Provide the [X, Y] coordinate of the cell's center where the given text is located.  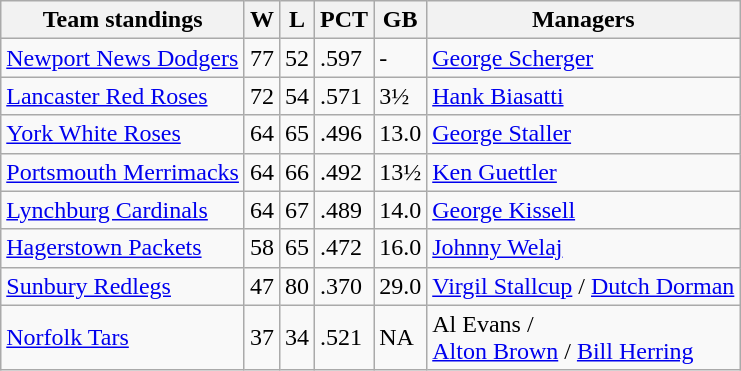
.571 [344, 96]
Hagerstown Packets [123, 248]
George Scherger [584, 58]
Lynchburg Cardinals [123, 210]
.489 [344, 210]
16.0 [400, 248]
W [262, 20]
Virgil Stallcup / Dutch Dorman [584, 286]
Portsmouth Merrimacks [123, 172]
.370 [344, 286]
.496 [344, 134]
Newport News Dodgers [123, 58]
67 [298, 210]
66 [298, 172]
Managers [584, 20]
77 [262, 58]
L [298, 20]
3½ [400, 96]
54 [298, 96]
George Staller [584, 134]
13.0 [400, 134]
Hank Biasatti [584, 96]
NA [400, 338]
.472 [344, 248]
37 [262, 338]
.492 [344, 172]
York White Roses [123, 134]
Ken Guettler [584, 172]
72 [262, 96]
Team standings [123, 20]
.521 [344, 338]
80 [298, 286]
13½ [400, 172]
Lancaster Red Roses [123, 96]
- [400, 58]
14.0 [400, 210]
Johnny Welaj [584, 248]
52 [298, 58]
GB [400, 20]
George Kissell [584, 210]
29.0 [400, 286]
Norfolk Tars [123, 338]
34 [298, 338]
58 [262, 248]
47 [262, 286]
PCT [344, 20]
.597 [344, 58]
Al Evans / Alton Brown / Bill Herring [584, 338]
Sunbury Redlegs [123, 286]
